Find where the given text appears and provide that cell's center as [x, y] coordinate. 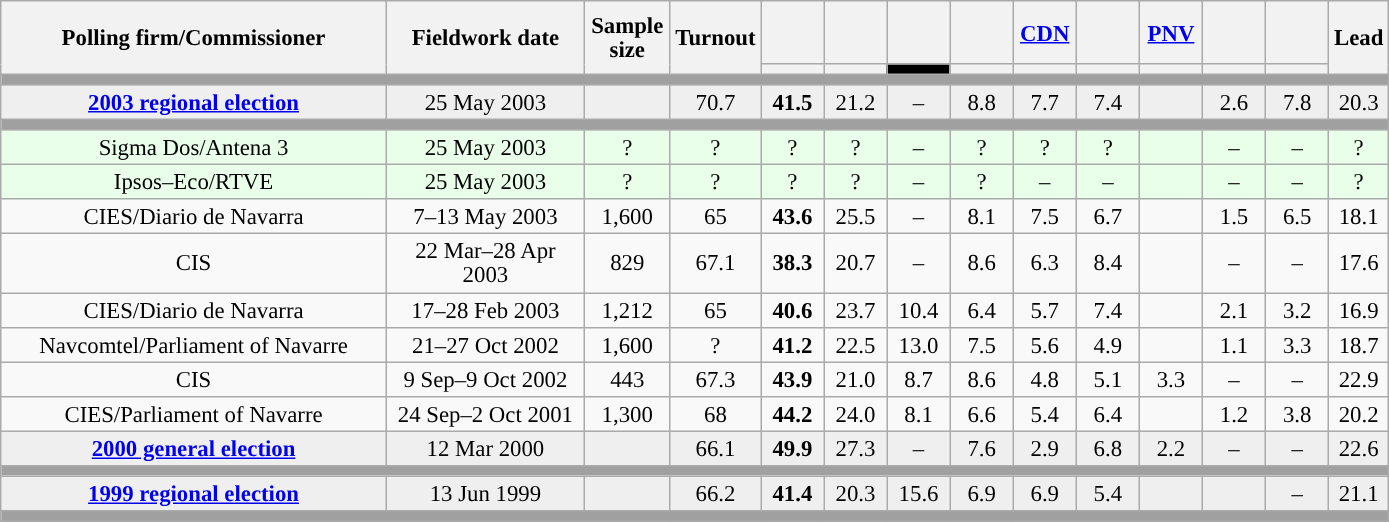
6.3 [1044, 264]
23.7 [856, 310]
24.0 [856, 414]
66.1 [716, 448]
8.4 [1108, 264]
44.2 [792, 414]
2.6 [1234, 102]
Polling firm/Commissioner [194, 38]
18.7 [1359, 344]
24 Sep–2 Oct 2001 [485, 414]
22.9 [1359, 380]
13.0 [918, 344]
41.2 [792, 344]
1999 regional election [194, 494]
67.3 [716, 380]
Sigma Dos/Antena 3 [194, 148]
3.2 [1298, 310]
6.8 [1108, 448]
21.1 [1359, 494]
1,300 [627, 414]
1.5 [1234, 218]
7.7 [1044, 102]
66.2 [716, 494]
CDN [1044, 32]
67.1 [716, 264]
10.4 [918, 310]
1,212 [627, 310]
9 Sep–9 Oct 2002 [485, 380]
43.9 [792, 380]
20.7 [856, 264]
16.9 [1359, 310]
2000 general election [194, 448]
CIES/Parliament of Navarre [194, 414]
22.5 [856, 344]
41.5 [792, 102]
Sample size [627, 38]
2.1 [1234, 310]
6.7 [1108, 218]
4.8 [1044, 380]
7.6 [982, 448]
21–27 Oct 2002 [485, 344]
2.2 [1170, 448]
Ipsos–Eco/RTVE [194, 182]
2003 regional election [194, 102]
6.5 [1298, 218]
22.6 [1359, 448]
70.7 [716, 102]
7.8 [1298, 102]
Navcomtel/Parliament of Navarre [194, 344]
21.0 [856, 380]
1.1 [1234, 344]
4.9 [1108, 344]
22 Mar–28 Apr 2003 [485, 264]
6.6 [982, 414]
7–13 May 2003 [485, 218]
17.6 [1359, 264]
829 [627, 264]
41.4 [792, 494]
21.2 [856, 102]
13 Jun 1999 [485, 494]
Turnout [716, 38]
43.6 [792, 218]
38.3 [792, 264]
PNV [1170, 32]
25.5 [856, 218]
Fieldwork date [485, 38]
8.8 [982, 102]
Lead [1359, 38]
1.2 [1234, 414]
8.7 [918, 380]
5.1 [1108, 380]
20.2 [1359, 414]
18.1 [1359, 218]
443 [627, 380]
15.6 [918, 494]
5.7 [1044, 310]
3.8 [1298, 414]
2.9 [1044, 448]
17–28 Feb 2003 [485, 310]
12 Mar 2000 [485, 448]
40.6 [792, 310]
5.6 [1044, 344]
68 [716, 414]
27.3 [856, 448]
49.9 [792, 448]
